From the cell containing the given text, extract its center point as [x, y] coordinate. 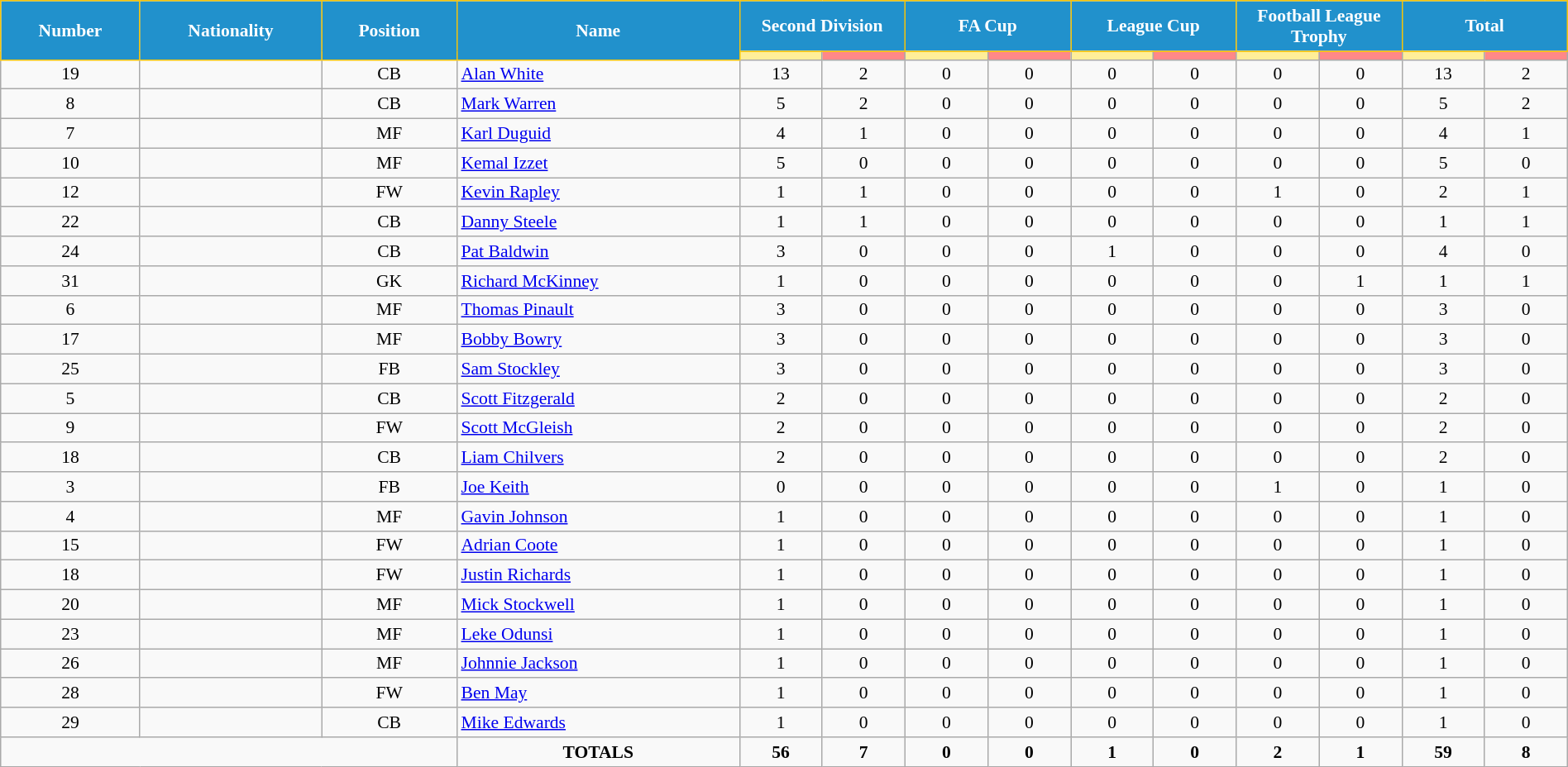
19 [70, 74]
GK [390, 281]
Pat Baldwin [598, 251]
24 [70, 251]
Sam Stockley [598, 369]
28 [70, 693]
Scott Fitzgerald [598, 398]
Thomas Pinault [598, 310]
17 [70, 340]
Number [70, 30]
Ben May [598, 693]
Kemal Izzet [598, 163]
Position [390, 30]
Danny Steele [598, 222]
59 [1443, 752]
31 [70, 281]
56 [781, 752]
Kevin Rapley [598, 193]
12 [70, 193]
Justin Richards [598, 575]
29 [70, 722]
Bobby Bowry [598, 340]
6 [70, 310]
26 [70, 664]
Gavin Johnson [598, 517]
Football League Trophy [1319, 26]
Karl Duguid [598, 134]
FA Cup [987, 26]
10 [70, 163]
Nationality [231, 30]
Richard McKinney [598, 281]
League Cup [1153, 26]
Mike Edwards [598, 722]
TOTALS [598, 752]
15 [70, 545]
Alan White [598, 74]
Scott McGleish [598, 428]
Joe Keith [598, 487]
Mark Warren [598, 104]
Liam Chilvers [598, 458]
9 [70, 428]
Total [1484, 26]
Adrian Coote [598, 545]
Second Division [822, 26]
Name [598, 30]
23 [70, 634]
Johnnie Jackson [598, 664]
22 [70, 222]
Mick Stockwell [598, 605]
Leke Odunsi [598, 634]
20 [70, 605]
25 [70, 369]
